Output the [X, Y] coordinate of the center of the cell containing the given text.  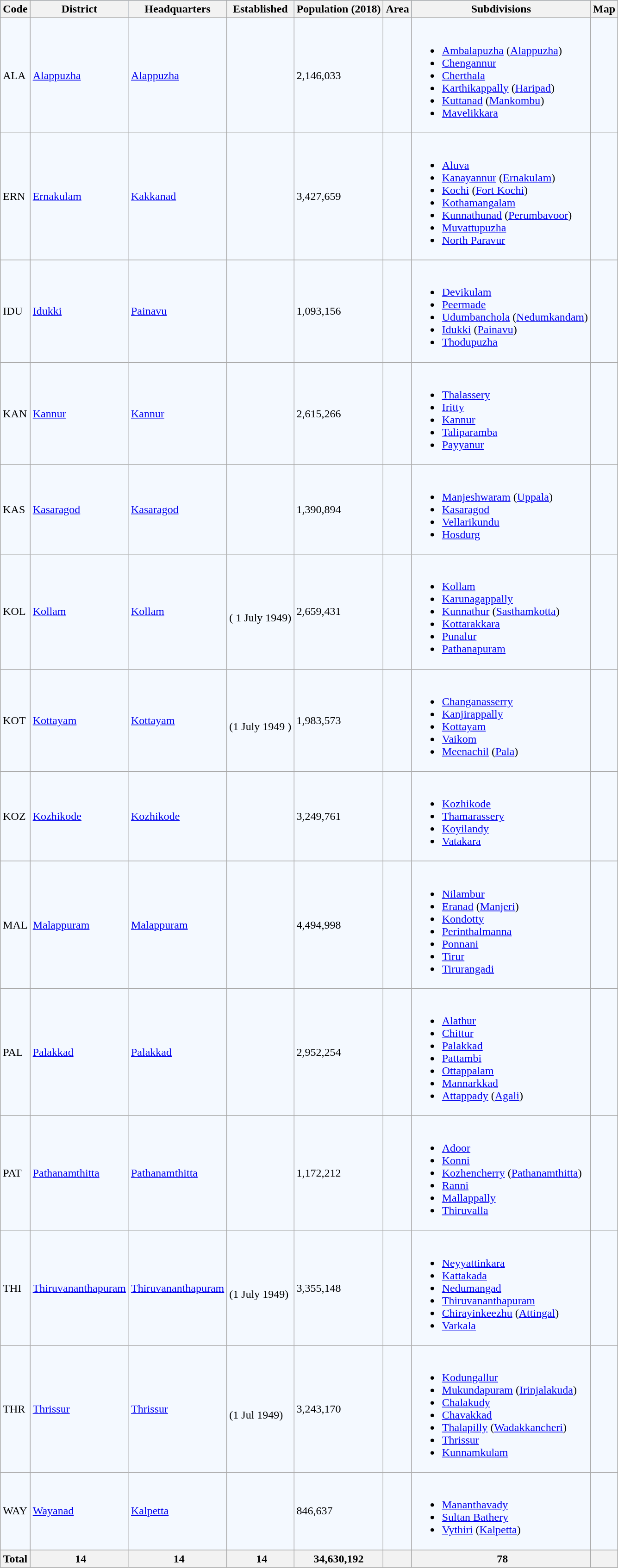
ALA [15, 75]
KollamKarunagappallyKunnathur (Sasthamkotta)KottarakkaraPunalurPathanapuram [501, 612]
ChanganasserryKanjirappallyKottayamVaikomMeenachil (Pala) [501, 720]
846,637 [339, 1511]
1,093,156 [339, 311]
AdoorKonniKozhencherry (Pathanamthitta)RanniMallappallyThiruvalla [501, 1173]
34,630,192 [339, 1559]
THI [15, 1288]
WAY [15, 1511]
2,952,254 [339, 1052]
PAT [15, 1173]
Map [604, 9]
3,249,761 [339, 816]
1,983,573 [339, 720]
District [79, 9]
(1 July 1949 ) [260, 720]
Population (2018) [339, 9]
NeyyattinkaraKattakadaNedumangadThiruvananthapuramChirayinkeezhu (Attingal)Varkala [501, 1288]
( 1 July 1949) [260, 612]
Kakkanad [177, 196]
Total [15, 1559]
Established [260, 9]
1,390,894 [339, 509]
Ernakulam [79, 196]
KodungallurMukundapuram (Irinjalakuda)ChalakudyChavakkadThalapilly (Wadakkancheri)ThrissurKunnamkulam [501, 1409]
KOL [15, 612]
2,146,033 [339, 75]
MananthavadySultan BatheryVythiri (Kalpetta) [501, 1511]
NilamburEranad (Manjeri)KondottyPerinthalmannaPonnaniTirurTirurangadi [501, 924]
AluvaKanayannur (Ernakulam)Kochi (Fort Kochi)KothamangalamKunnathunad (Perumbavoor)MuvattupuzhaNorth Paravur [501, 196]
KozhikodeThamarasseryKoyilandyVatakara [501, 816]
2,659,431 [339, 612]
PAL [15, 1052]
IDU [15, 311]
ThalasseryIrittyKannurTaliparambaPayyanur [501, 414]
3,427,659 [339, 196]
Subdivisions [501, 9]
Area [397, 9]
Manjeshwaram (Uppala)KasaragodVellarikunduHosdurg [501, 509]
Kalpetta [177, 1511]
3,243,170 [339, 1409]
4,494,998 [339, 924]
2,615,266 [339, 414]
KOT [15, 720]
(1 July 1949) [260, 1288]
Code [15, 9]
ERN [15, 196]
THR [15, 1409]
3,355,148 [339, 1288]
1,172,212 [339, 1173]
Wayanad [79, 1511]
Idukki [79, 311]
Ambalapuzha (Alappuzha)ChengannurCherthalaKarthikappally (Haripad)Kuttanad (Mankombu)Mavelikkara [501, 75]
KOZ [15, 816]
Headquarters [177, 9]
Painavu [177, 311]
(1 Jul 1949) [260, 1409]
AlathurChitturPalakkadPattambiOttappalamMannarkkadAttappady (Agali) [501, 1052]
KAN [15, 414]
KAS [15, 509]
DevikulamPeermadeUdumbanchola (Nedumkandam)Idukki (Painavu)Thodupuzha [501, 311]
MAL [15, 924]
78 [501, 1559]
